Search for the cell housing the specified text and yield its [X, Y] center coordinate. 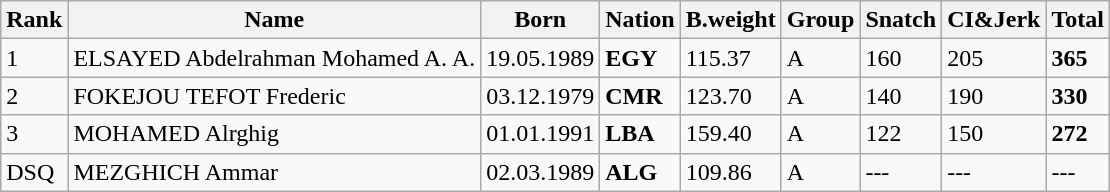
Born [540, 20]
DSQ [34, 172]
MEZGHICH Ammar [274, 172]
Snatch [901, 20]
MOHAMED Alrghig [274, 134]
109.86 [730, 172]
159.40 [730, 134]
123.70 [730, 96]
Rank [34, 20]
2 [34, 96]
160 [901, 58]
B.weight [730, 20]
272 [1078, 134]
122 [901, 134]
EGY [640, 58]
1 [34, 58]
01.01.1991 [540, 134]
205 [994, 58]
150 [994, 134]
ALG [640, 172]
Nation [640, 20]
115.37 [730, 58]
140 [901, 96]
FOKEJOU TEFOT Frederic [274, 96]
CMR [640, 96]
ELSAYED Abdelrahman Mohamed A. A. [274, 58]
02.03.1989 [540, 172]
Total [1078, 20]
Name [274, 20]
365 [1078, 58]
190 [994, 96]
03.12.1979 [540, 96]
3 [34, 134]
Group [820, 20]
330 [1078, 96]
CI&Jerk [994, 20]
19.05.1989 [540, 58]
LBA [640, 134]
